From the cell containing the given text, extract its center point as [x, y] coordinate. 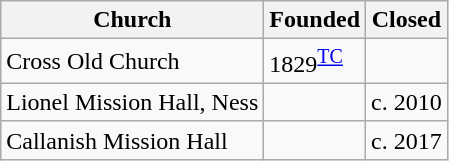
Cross Old Church [132, 62]
Lionel Mission Hall, Ness [132, 102]
Closed [407, 20]
1829TC [315, 62]
Founded [315, 20]
c. 2010 [407, 102]
Callanish Mission Hall [132, 140]
c. 2017 [407, 140]
Church [132, 20]
